Capture the cell that displays the provided text and extract its [X, Y] central coordinate. 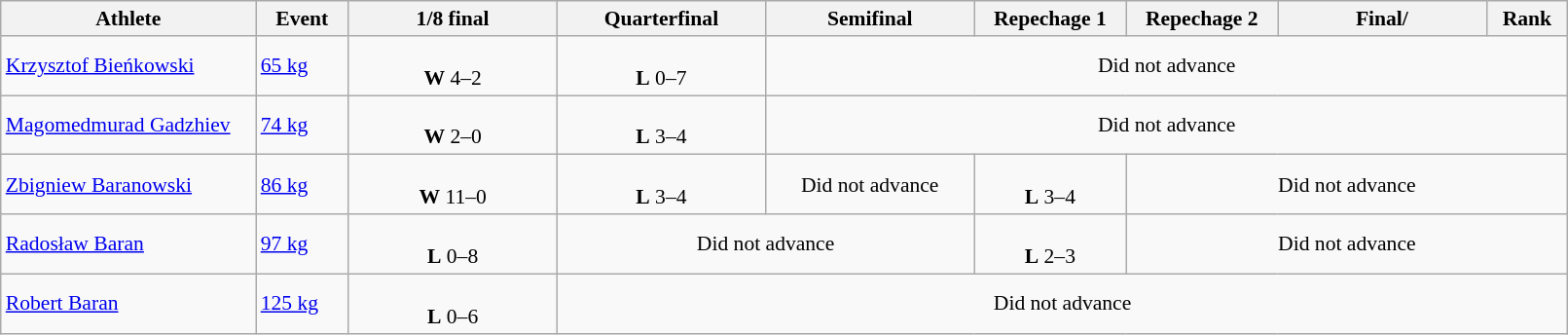
W 2–0 [453, 125]
125 kg [302, 304]
Robert Baran [128, 304]
Final/ [1382, 19]
Event [302, 19]
L 0–6 [453, 304]
L 2–3 [1050, 243]
Rank [1527, 19]
Radosław Baran [128, 243]
W 4–2 [453, 66]
W 11–0 [453, 185]
L 0–8 [453, 243]
Athlete [128, 19]
Magomedmurad Gadzhiev [128, 125]
74 kg [302, 125]
Repechage 2 [1202, 19]
Semifinal [870, 19]
Zbigniew Baranowski [128, 185]
1/8 final [453, 19]
Repechage 1 [1050, 19]
Krzysztof Bieńkowski [128, 66]
65 kg [302, 66]
86 kg [302, 185]
Quarterfinal [661, 19]
L 0–7 [661, 66]
97 kg [302, 243]
